Search for the cell housing the specified text and yield its (x, y) center coordinate. 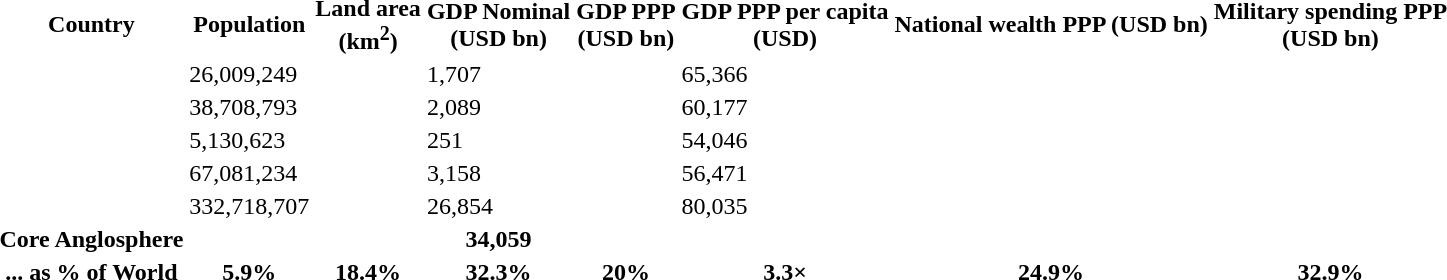
26,854 (498, 206)
332,718,707 (250, 206)
26,009,249 (250, 74)
38,708,793 (250, 107)
2,089 (498, 107)
34,059 (498, 239)
251 (498, 140)
60,177 (785, 107)
67,081,234 (250, 173)
54,046 (785, 140)
5,130,623 (250, 140)
80,035 (785, 206)
65,366 (785, 74)
1,707 (498, 74)
3,158 (498, 173)
56,471 (785, 173)
